Find where the given text appears and provide that cell's center as [x, y] coordinate. 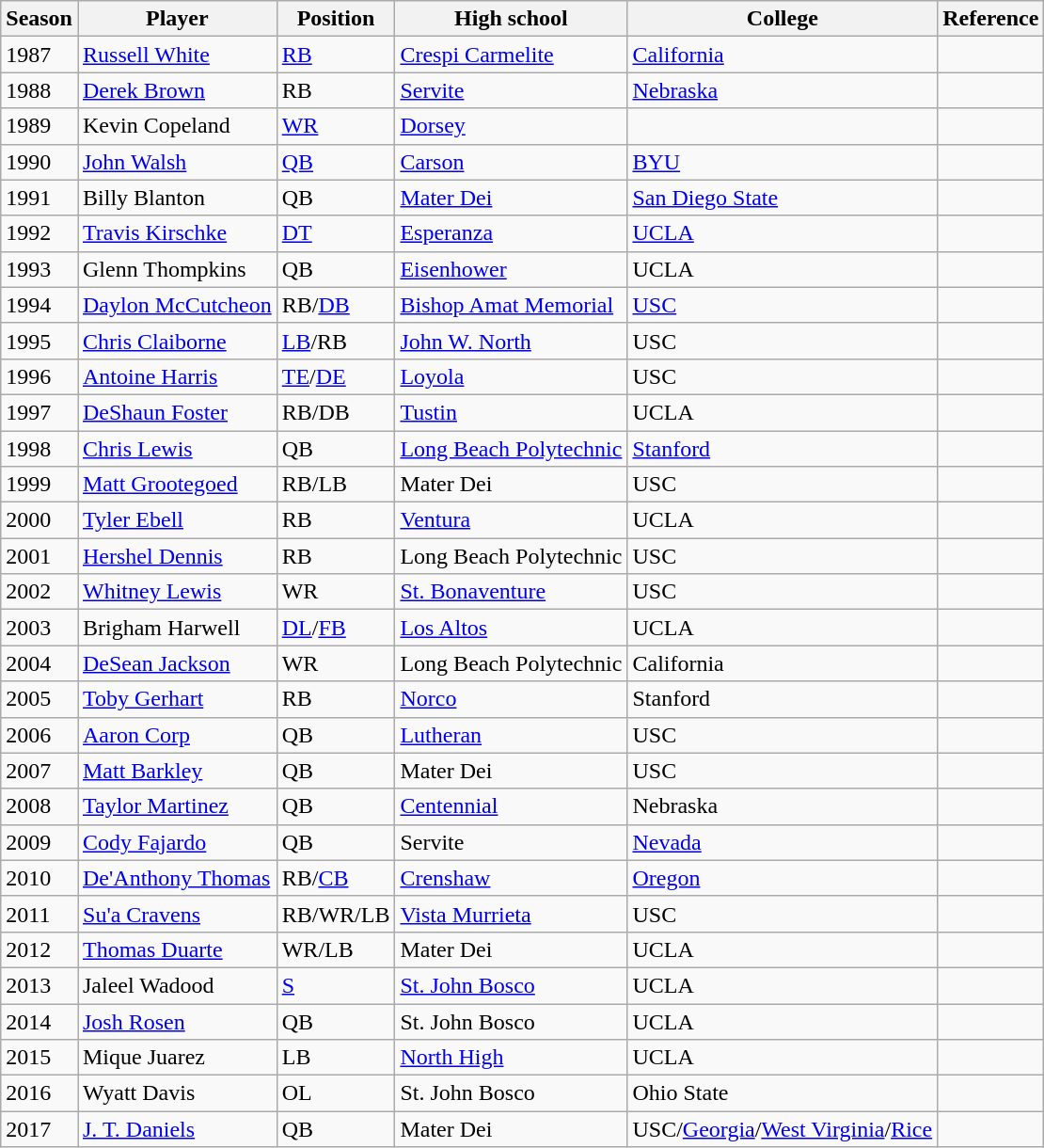
San Diego State [783, 198]
Loyola [512, 376]
Antoine Harris [177, 376]
Su'a Cravens [177, 914]
Derek Brown [177, 90]
Whitney Lewis [177, 592]
2014 [40, 1021]
Vista Murrieta [512, 914]
Kevin Copeland [177, 126]
Aaron Corp [177, 735]
Crespi Carmelite [512, 55]
2006 [40, 735]
Nevada [783, 842]
OL [336, 1093]
Billy Blanton [177, 198]
DL/FB [336, 628]
RB/CB [336, 878]
St. Bonaventure [512, 592]
2017 [40, 1129]
2003 [40, 628]
Tyler Ebell [177, 520]
1992 [40, 233]
Thomas Duarte [177, 949]
2005 [40, 699]
Norco [512, 699]
Cody Fajardo [177, 842]
1988 [40, 90]
1998 [40, 449]
Josh Rosen [177, 1021]
Reference [991, 19]
Toby Gerhart [177, 699]
2009 [40, 842]
North High [512, 1058]
RB/LB [336, 485]
DT [336, 233]
Brigham Harwell [177, 628]
S [336, 985]
Dorsey [512, 126]
DeShaun Foster [177, 412]
1990 [40, 162]
Matt Grootegoed [177, 485]
Tustin [512, 412]
2015 [40, 1058]
Matt Barkley [177, 771]
Oregon [783, 878]
Travis Kirschke [177, 233]
Esperanza [512, 233]
1991 [40, 198]
USC/Georgia/West Virginia/Rice [783, 1129]
Crenshaw [512, 878]
2010 [40, 878]
Player [177, 19]
Los Altos [512, 628]
2007 [40, 771]
J. T. Daniels [177, 1129]
2000 [40, 520]
Lutheran [512, 735]
1999 [40, 485]
BYU [783, 162]
John W. North [512, 341]
LB [336, 1058]
Hershel Dennis [177, 556]
1996 [40, 376]
Carson [512, 162]
Daylon McCutcheon [177, 305]
John Walsh [177, 162]
Mique Juarez [177, 1058]
Bishop Amat Memorial [512, 305]
Taylor Martinez [177, 806]
1989 [40, 126]
2002 [40, 592]
Jaleel Wadood [177, 985]
WR/LB [336, 949]
1995 [40, 341]
2013 [40, 985]
Wyatt Davis [177, 1093]
Centennial [512, 806]
2016 [40, 1093]
RB/WR/LB [336, 914]
2001 [40, 556]
1997 [40, 412]
Eisenhower [512, 269]
Russell White [177, 55]
High school [512, 19]
2011 [40, 914]
Ventura [512, 520]
Chris Claiborne [177, 341]
1994 [40, 305]
2008 [40, 806]
2012 [40, 949]
Position [336, 19]
Ohio State [783, 1093]
2004 [40, 663]
1987 [40, 55]
LB/RB [336, 341]
De'Anthony Thomas [177, 878]
Glenn Thompkins [177, 269]
Chris Lewis [177, 449]
TE/DE [336, 376]
DeSean Jackson [177, 663]
Season [40, 19]
1993 [40, 269]
College [783, 19]
